Provide the [X, Y] coordinate of the cell's center where the given text is located.  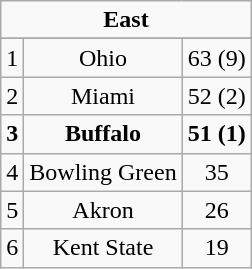
Akron [103, 210]
Miami [103, 96]
Kent State [103, 248]
2 [12, 96]
4 [12, 172]
East [126, 20]
1 [12, 58]
Buffalo [103, 134]
35 [216, 172]
3 [12, 134]
52 (2) [216, 96]
19 [216, 248]
26 [216, 210]
5 [12, 210]
6 [12, 248]
63 (9) [216, 58]
51 (1) [216, 134]
Bowling Green [103, 172]
Ohio [103, 58]
